Identify which cell holds the provided text, then report its [X, Y] central coordinate. 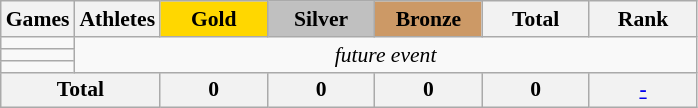
Rank [642, 19]
Silver [320, 19]
Games [38, 19]
Athletes [117, 19]
Gold [214, 19]
Bronze [428, 19]
future event [385, 55]
- [642, 90]
